Locate the cell with the specified text and output its [x, y] center coordinate. 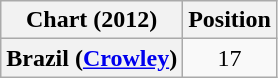
Chart (2012) [92, 20]
Brazil (Crowley) [92, 58]
17 [230, 58]
Position [230, 20]
